Provide the [x, y] coordinate of the cell's center where the given text is located.  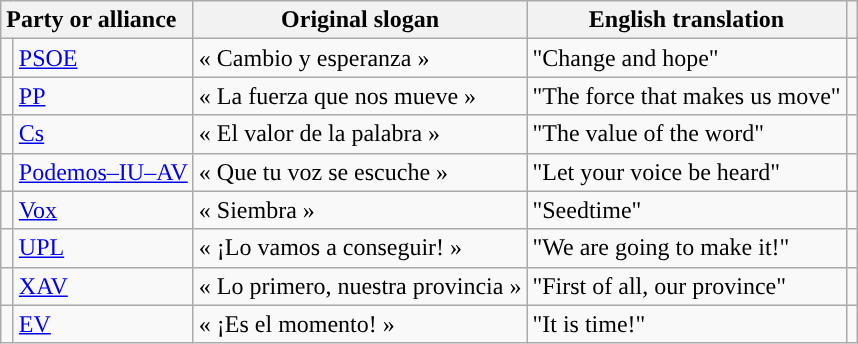
Original slogan [360, 20]
"Let your voice be heard" [686, 172]
"First of all, our province" [686, 286]
"The value of the word" [686, 134]
PP [103, 96]
« El valor de la palabra » [360, 134]
Vox [103, 210]
« Lo primero, nuestra provincia » [360, 286]
"The force that makes us move" [686, 96]
"Change and hope" [686, 58]
Cs [103, 134]
« Cambio y esperanza » [360, 58]
Party or alliance [98, 20]
« ¡Es el momento! » [360, 324]
« Que tu voz se escuche » [360, 172]
« ¡Lo vamos a conseguir! » [360, 248]
XAV [103, 286]
"It is time!" [686, 324]
"Seedtime" [686, 210]
« La fuerza que nos mueve » [360, 96]
EV [103, 324]
UPL [103, 248]
PSOE [103, 58]
Podemos–IU–AV [103, 172]
English translation [686, 20]
« Siembra » [360, 210]
"We are going to make it!" [686, 248]
